Provide the (X, Y) coordinate of the cell's center where the given text is located.  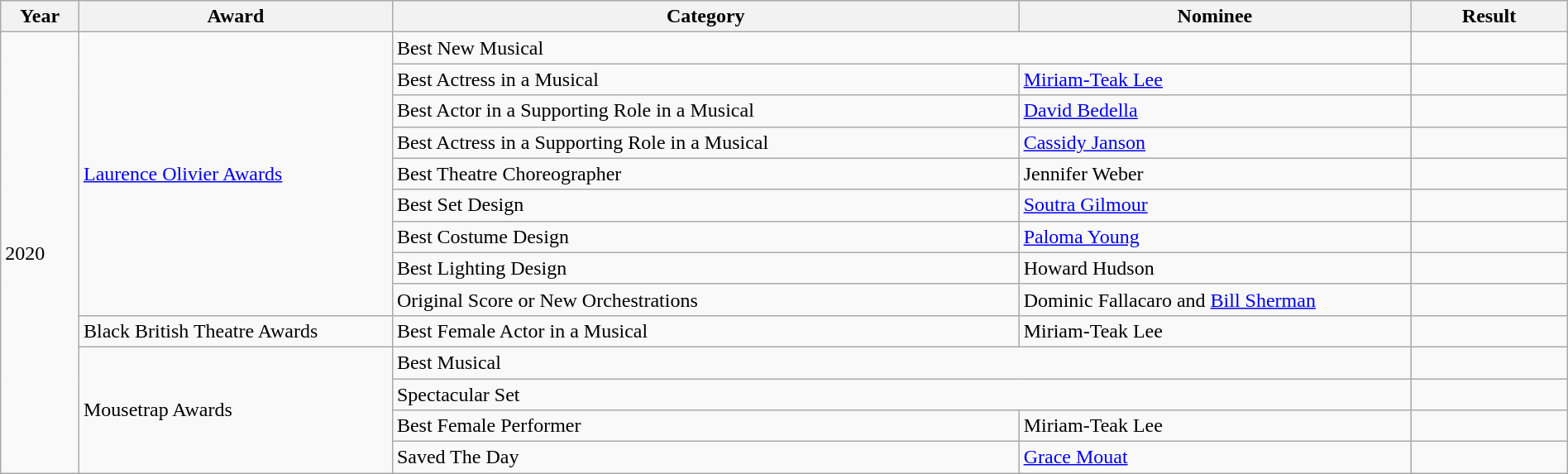
Jennifer Weber (1215, 174)
Best Musical (901, 362)
Nominee (1215, 17)
Result (1489, 17)
Best Lighting Design (705, 268)
Best Set Design (705, 205)
Best Female Performer (705, 426)
Paloma Young (1215, 237)
Best Female Actor in a Musical (705, 331)
David Bedella (1215, 111)
Award (235, 17)
Best Actor in a Supporting Role in a Musical (705, 111)
Best Actress in a Supporting Role in a Musical (705, 142)
Dominic Fallacaro and Bill Sherman (1215, 299)
Best Theatre Choreographer (705, 174)
Best Actress in a Musical (705, 79)
Cassidy Janson (1215, 142)
Original Score or New Orchestrations (705, 299)
Year (40, 17)
Best Costume Design (705, 237)
Black British Theatre Awards (235, 331)
Spectacular Set (901, 395)
Category (705, 17)
Soutra Gilmour (1215, 205)
Best New Musical (901, 48)
2020 (40, 253)
Saved The Day (705, 457)
Mousetrap Awards (235, 409)
Laurence Olivier Awards (235, 174)
Grace Mouat (1215, 457)
Howard Hudson (1215, 268)
